Return [x, y] of the center of cell containing provided text 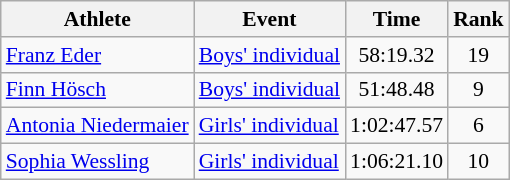
Franz Eder [98, 55]
6 [478, 126]
Event [270, 19]
10 [478, 162]
Finn Hösch [98, 90]
Antonia Niedermaier [98, 126]
Athlete [98, 19]
51:48.48 [396, 90]
19 [478, 55]
1:06:21.10 [396, 162]
58:19.32 [396, 55]
Time [396, 19]
9 [478, 90]
Rank [478, 19]
Sophia Wessling [98, 162]
1:02:47.57 [396, 126]
